Identify which cell holds the provided text, then report its (X, Y) central coordinate. 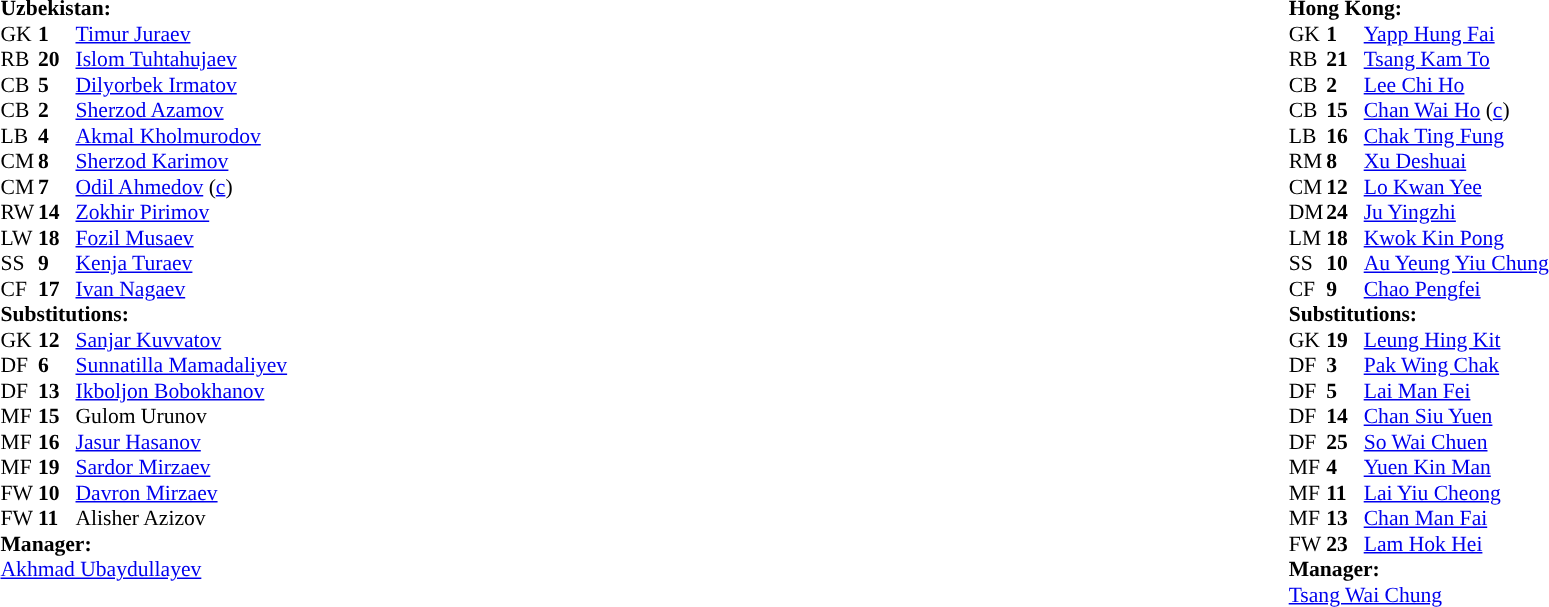
Odil Ahmedov (c) (182, 187)
Akhmad Ubaydullayev (144, 569)
Au Yeung Yiu Chung (1456, 263)
Kwok Kin Pong (1456, 238)
24 (1345, 213)
Zokhir Pirimov (182, 213)
Yuen Kin Man (1456, 467)
Fozil Musaev (182, 238)
Sanjar Kuvvatov (182, 340)
17 (57, 289)
Ivan Nagaev (182, 289)
Sherzod Karimov (182, 161)
Yapp Hung Fai (1456, 34)
Leung Hing Kit (1456, 340)
21 (1345, 59)
20 (57, 59)
Davron Mirzaev (182, 493)
Sherzod Azamov (182, 111)
Lo Kwan Yee (1456, 187)
So Wai Chuen (1456, 442)
Sardor Mirzaev (182, 467)
23 (1345, 544)
Alisher Azizov (182, 519)
Sunnatilla Mamadaliyev (182, 365)
3 (1345, 365)
Jasur Hasanov (182, 442)
LW (19, 238)
Chak Ting Fung (1456, 136)
7 (57, 187)
Lam Hok Hei (1456, 544)
Akmal Kholmurodov (182, 136)
Lai Yiu Cheong (1456, 493)
Kenja Turaev (182, 263)
Lai Man Fei (1456, 391)
Ju Yingzhi (1456, 213)
25 (1345, 442)
Xu Deshuai (1456, 161)
Chan Man Fai (1456, 519)
Gulom Urunov (182, 417)
Chan Siu Yuen (1456, 417)
Islom Tuhtahujaev (182, 59)
Lee Chi Ho (1456, 85)
Chao Pengfei (1456, 289)
Ikboljon Bobokhanov (182, 391)
Pak Wing Chak (1456, 365)
6 (57, 365)
Tsang Kam To (1456, 59)
RM (1308, 161)
DM (1308, 213)
RW (19, 213)
Timur Juraev (182, 34)
Chan Wai Ho (c) (1456, 111)
LM (1308, 238)
Dilyorbek Irmatov (182, 85)
